Provide the (x, y) coordinate of the cell's center where the given text is located.  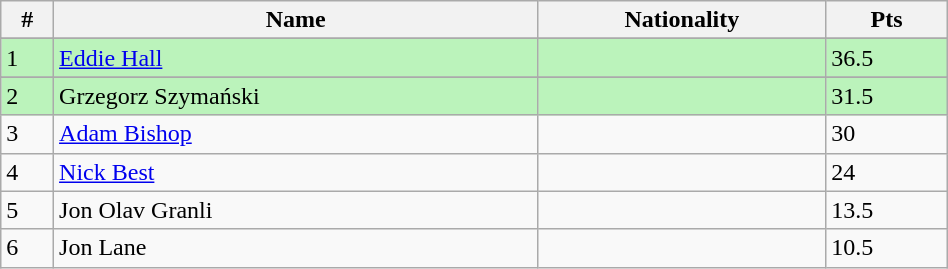
Eddie Hall (296, 58)
Pts (886, 20)
# (28, 20)
24 (886, 172)
5 (28, 210)
1 (28, 58)
2 (28, 96)
3 (28, 134)
36.5 (886, 58)
30 (886, 134)
Name (296, 20)
13.5 (886, 210)
10.5 (886, 248)
Jon Lane (296, 248)
4 (28, 172)
Jon Olav Granli (296, 210)
Nick Best (296, 172)
6 (28, 248)
31.5 (886, 96)
Nationality (682, 20)
Adam Bishop (296, 134)
Grzegorz Szymański (296, 96)
